Provide the (X, Y) coordinate of the cell's center where the given text is located.  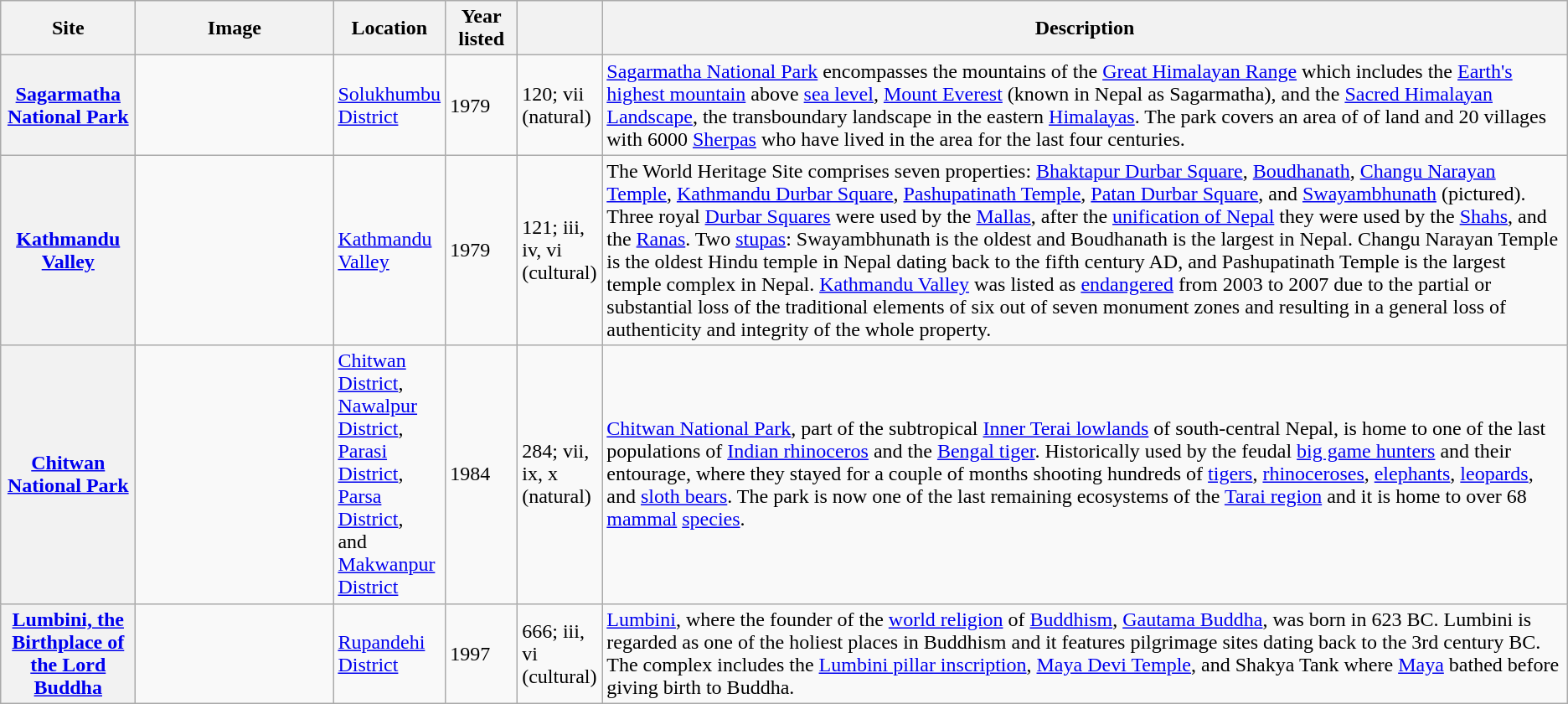
121; iii, iv, vi (cultural) (560, 250)
Image (235, 28)
120; vii (natural) (560, 106)
Description (1085, 28)
Solukhumbu District (389, 106)
Year listed (482, 28)
Site (69, 28)
Chitwan District, Nawalpur District, Parasi District, Parsa District,and Makwanpur District (389, 474)
Sagarmatha National Park (69, 106)
Rupandehi District (389, 654)
Location (389, 28)
1984 (482, 474)
Chitwan National Park (69, 474)
284; vii, ix, x (natural) (560, 474)
1997 (482, 654)
666; iii, vi (cultural) (560, 654)
Lumbini, the Birthplace of the Lord Buddha (69, 654)
